Return the [x, y] coordinate for the center point of the cell that contains the specified text.  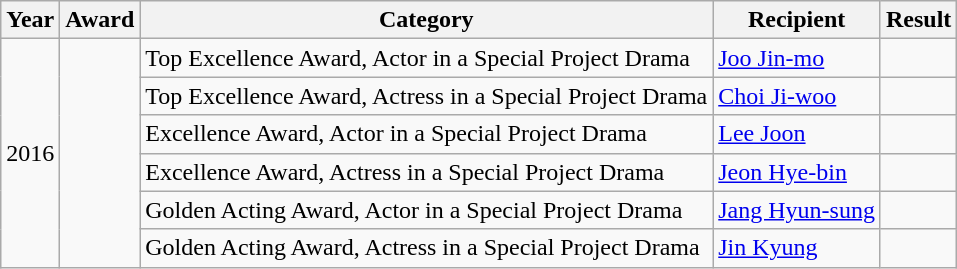
Award [100, 20]
Excellence Award, Actress in a Special Project Drama [426, 172]
Category [426, 20]
Lee Joon [797, 134]
Golden Acting Award, Actress in a Special Project Drama [426, 248]
Excellence Award, Actor in a Special Project Drama [426, 134]
Golden Acting Award, Actor in a Special Project Drama [426, 210]
Jin Kyung [797, 248]
Jeon Hye-bin [797, 172]
Recipient [797, 20]
Year [30, 20]
Top Excellence Award, Actor in a Special Project Drama [426, 58]
Jang Hyun-sung [797, 210]
2016 [30, 153]
Top Excellence Award, Actress in a Special Project Drama [426, 96]
Joo Jin-mo [797, 58]
Choi Ji-woo [797, 96]
Result [918, 20]
